For the text-containing cell, return its midpoint in (X, Y) coordinate format. 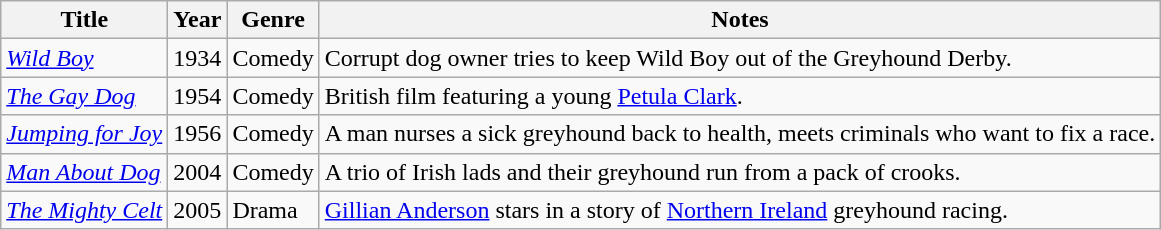
Drama (273, 210)
Title (84, 20)
1956 (198, 134)
1934 (198, 58)
Man About Dog (84, 172)
The Mighty Celt (84, 210)
British film featuring a young Petula Clark. (740, 96)
1954 (198, 96)
Notes (740, 20)
Corrupt dog owner tries to keep Wild Boy out of the Greyhound Derby. (740, 58)
2005 (198, 210)
Wild Boy (84, 58)
Genre (273, 20)
The Gay Dog (84, 96)
A man nurses a sick greyhound back to health, meets criminals who want to fix a race. (740, 134)
Year (198, 20)
A trio of Irish lads and their greyhound run from a pack of crooks. (740, 172)
2004 (198, 172)
Jumping for Joy (84, 134)
Gillian Anderson stars in a story of Northern Ireland greyhound racing. (740, 210)
